Find where the given text appears and provide that cell's center as (X, Y) coordinate. 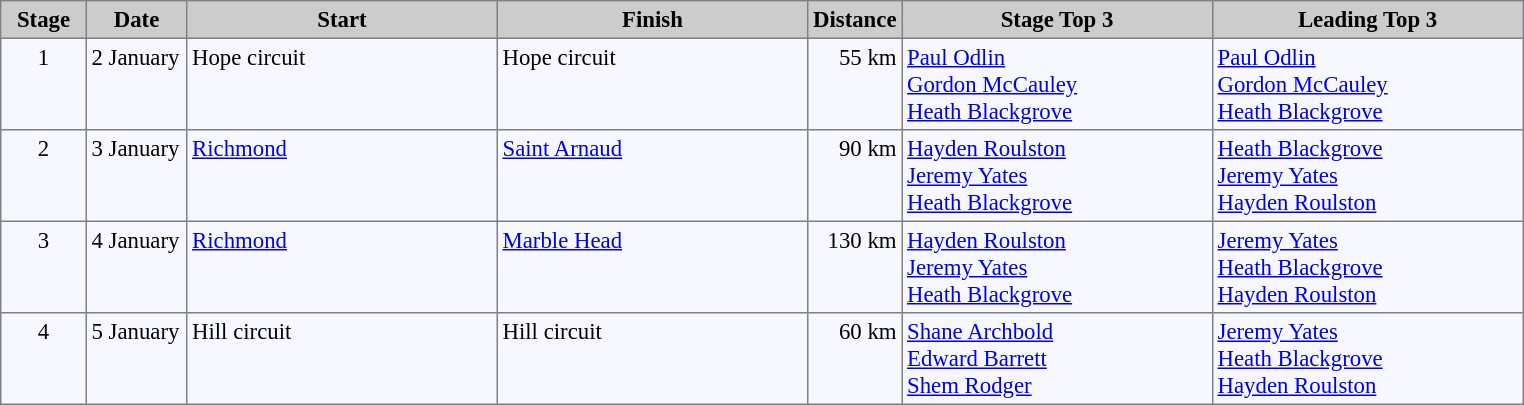
Stage Top 3 (1057, 20)
Shane Archbold Edward Barrett Shem Rodger (1057, 359)
55 km (855, 84)
Saint Arnaud (652, 176)
4 January (136, 267)
Heath Blackgrove Jeremy Yates Hayden Roulston (1367, 176)
2 January (136, 84)
Distance (855, 20)
3 (44, 267)
130 km (855, 267)
3 January (136, 176)
Leading Top 3 (1367, 20)
Marble Head (652, 267)
Date (136, 20)
Finish (652, 20)
Stage (44, 20)
5 January (136, 359)
60 km (855, 359)
90 km (855, 176)
2 (44, 176)
Start (342, 20)
4 (44, 359)
1 (44, 84)
